Output the [x, y] coordinate of the center of the cell containing the given text.  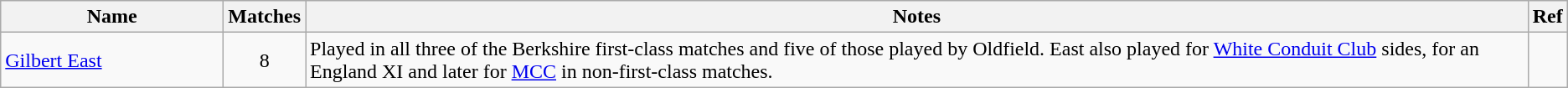
8 [265, 60]
Name [112, 17]
Matches [265, 17]
Ref [1548, 17]
Notes [917, 17]
Gilbert East [112, 60]
